Return (X, Y) of the center of cell containing provided text 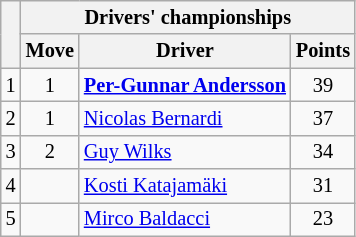
37 (323, 118)
Points (323, 51)
39 (323, 85)
23 (323, 219)
5 (11, 219)
Per-Gunnar Andersson (185, 85)
Drivers' championships (188, 17)
Driver (185, 51)
34 (323, 152)
4 (11, 186)
Move (50, 51)
Kosti Katajamäki (185, 186)
Nicolas Bernardi (185, 118)
31 (323, 186)
3 (11, 152)
Guy Wilks (185, 152)
Mirco Baldacci (185, 219)
